Locate the cell with the specified text and output its [x, y] center coordinate. 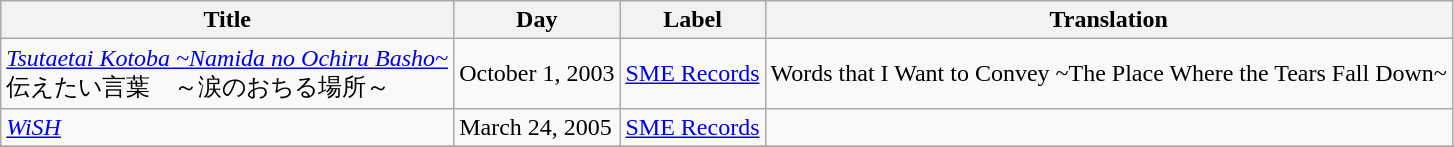
March 24, 2005 [537, 127]
Translation [1108, 20]
Title [228, 20]
Tsutaetai Kotoba ~Namida no Ochiru Basho~伝えたい言葉 ～涙のおちる場所～ [228, 74]
Day [537, 20]
Label [692, 20]
Words that I Want to Convey ~The Place Where the Tears Fall Down~ [1108, 74]
October 1, 2003 [537, 74]
WiSH [228, 127]
